Detect which cell encompasses the target text, then output its (X, Y) center coordinate. 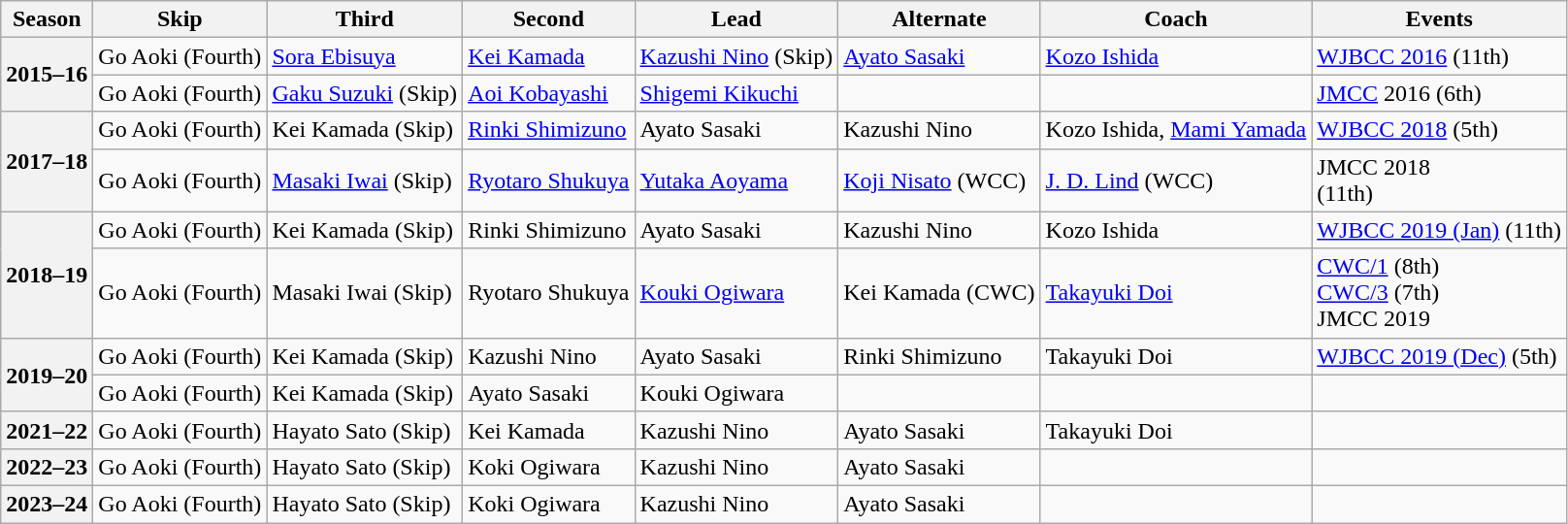
Second (549, 19)
2021–22 (47, 430)
Koji Nisato (WCC) (939, 180)
2018–19 (47, 275)
Gaku Suzuki (Skip) (365, 93)
Kozo Ishida, Mami Yamada (1176, 130)
CWC/1 (8th)CWC/3 (7th)JMCC 2019 (1440, 293)
JMCC 2016 (6th) (1440, 93)
WJBCC 2016 (11th) (1440, 56)
Kei Kamada (CWC) (939, 293)
Coach (1176, 19)
Kazushi Nino (Skip) (736, 56)
Alternate (939, 19)
JMCC 2018 (11th) (1440, 180)
Third (365, 19)
Aoi Kobayashi (549, 93)
2015–16 (47, 75)
WJBCC 2019 (Jan) (11th) (1440, 230)
Shigemi Kikuchi (736, 93)
WJBCC 2018 (5th) (1440, 130)
WJBCC 2019 (Dec) (5th) (1440, 356)
Lead (736, 19)
Yutaka Aoyama (736, 180)
2019–20 (47, 375)
Sora Ebisuya (365, 56)
Events (1440, 19)
Season (47, 19)
J. D. Lind (WCC) (1176, 180)
2022–23 (47, 467)
2017–18 (47, 161)
Skip (180, 19)
2023–24 (47, 504)
